Find where the given text appears and provide that cell's center as (X, Y) coordinate. 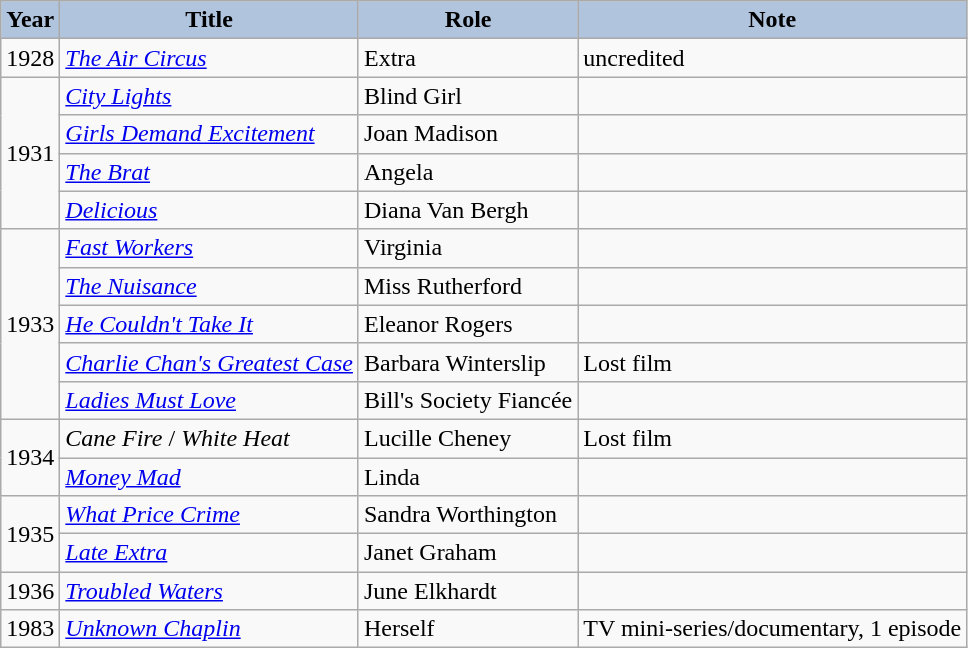
Linda (468, 477)
Eleanor Rogers (468, 324)
Ladies Must Love (210, 400)
City Lights (210, 96)
uncredited (772, 58)
TV mini-series/documentary, 1 episode (772, 629)
Delicious (210, 210)
Cane Fire / White Heat (210, 438)
Miss Rutherford (468, 286)
1935 (30, 534)
1936 (30, 591)
1933 (30, 324)
Troubled Waters (210, 591)
Angela (468, 172)
Joan Madison (468, 134)
Lucille Cheney (468, 438)
Title (210, 20)
Bill's Society Fiancée (468, 400)
Diana Van Bergh (468, 210)
Barbara Winterslip (468, 362)
1928 (30, 58)
Herself (468, 629)
Charlie Chan's Greatest Case (210, 362)
The Air Circus (210, 58)
Money Mad (210, 477)
Note (772, 20)
June Elkhardt (468, 591)
The Nuisance (210, 286)
Blind Girl (468, 96)
Late Extra (210, 553)
Extra (468, 58)
Year (30, 20)
He Couldn't Take It (210, 324)
Fast Workers (210, 248)
Role (468, 20)
1983 (30, 629)
Sandra Worthington (468, 515)
The Brat (210, 172)
Janet Graham (468, 553)
1934 (30, 457)
Unknown Chaplin (210, 629)
1931 (30, 153)
Virginia (468, 248)
Girls Demand Excitement (210, 134)
What Price Crime (210, 515)
